Return the [x, y] coordinate for the center point of the cell that contains the specified text.  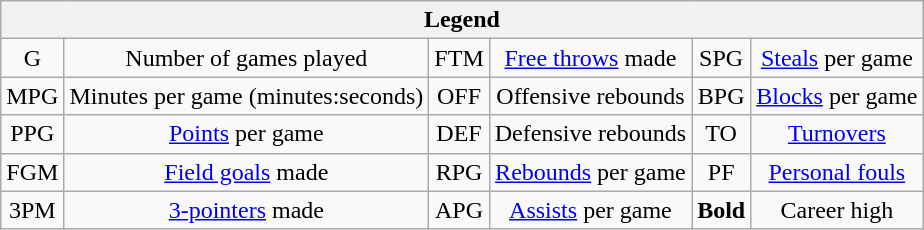
OFF [459, 96]
RPG [459, 172]
FGM [32, 172]
Career high [837, 210]
DEF [459, 134]
APG [459, 210]
Defensive rebounds [590, 134]
Rebounds per game [590, 172]
Steals per game [837, 58]
Offensive rebounds [590, 96]
Assists per game [590, 210]
FTM [459, 58]
Personal fouls [837, 172]
Turnovers [837, 134]
BPG [722, 96]
Points per game [246, 134]
3PM [32, 210]
PPG [32, 134]
G [32, 58]
Number of games played [246, 58]
Field goals made [246, 172]
MPG [32, 96]
3-pointers made [246, 210]
TO [722, 134]
Legend [462, 20]
SPG [722, 58]
Minutes per game (minutes:seconds) [246, 96]
Blocks per game [837, 96]
PF [722, 172]
Bold [722, 210]
Free throws made [590, 58]
